Find where the given text appears and provide that cell's center as (x, y) coordinate. 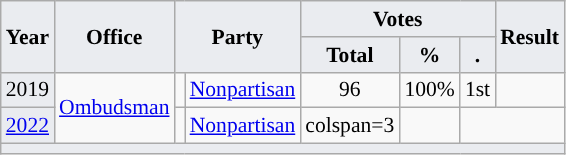
2022 (28, 126)
Votes (398, 19)
2019 (28, 90)
Total (350, 55)
Year (28, 36)
96 (350, 90)
Ombudsman (114, 108)
Office (114, 36)
colspan=3 (350, 126)
% (429, 55)
Result (530, 36)
1st (478, 90)
100% (429, 90)
. (478, 55)
Party (238, 36)
